From the cell containing the given text, extract its center point as (X, Y) coordinate. 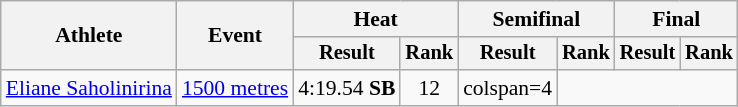
Athlete (89, 36)
Eliane Saholinirina (89, 88)
Final (676, 19)
Semifinal (536, 19)
Event (235, 36)
colspan=4 (508, 88)
4:19.54 SB (346, 88)
Heat (376, 19)
12 (429, 88)
1500 metres (235, 88)
